For the text-containing cell, return its midpoint in [X, Y] coordinate format. 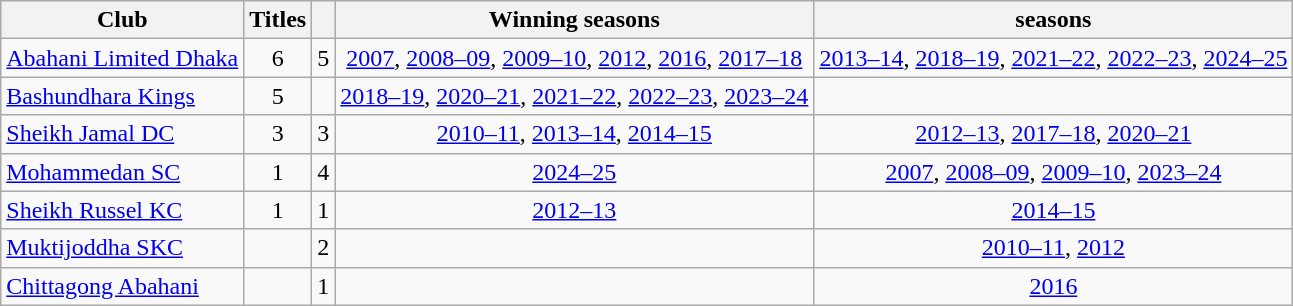
Muktijoddha SKC [122, 248]
2007, 2008–09, 2009–10, 2023–24 [1054, 172]
seasons [1054, 20]
Club [122, 20]
Sheikh Jamal DC [122, 134]
2012–13, 2017–18, 2020–21 [1054, 134]
Mohammedan SC [122, 172]
2007, 2008–09, 2009–10, 2012, 2016, 2017–18 [574, 58]
Sheikh Russel KC [122, 210]
Winning seasons [574, 20]
2013–14, 2018–19, 2021–22, 2022–23, 2024–25 [1054, 58]
Abahani Limited Dhaka [122, 58]
Bashundhara Kings [122, 96]
2018–19, 2020–21, 2021–22, 2022–23, 2023–24 [574, 96]
4 [324, 172]
2010–11, 2013–14, 2014–15 [574, 134]
Chittagong Abahani [122, 286]
2024–25 [574, 172]
6 [278, 58]
Titles [278, 20]
2014–15 [1054, 210]
2 [324, 248]
2012–13 [574, 210]
2010–11, 2012 [1054, 248]
2016 [1054, 286]
